Search for the cell housing the specified text and yield its (x, y) center coordinate. 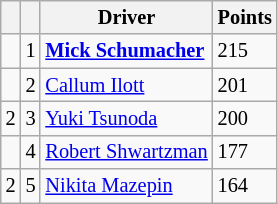
Callum Ilott (126, 85)
Driver (126, 17)
Mick Schumacher (126, 51)
3 (31, 118)
Yuki Tsunoda (126, 118)
177 (245, 152)
5 (31, 186)
215 (245, 51)
200 (245, 118)
201 (245, 85)
164 (245, 186)
Points (245, 17)
Nikita Mazepin (126, 186)
Robert Shwartzman (126, 152)
4 (31, 152)
1 (31, 51)
